Output the [X, Y] coordinate of the center of the cell containing the given text.  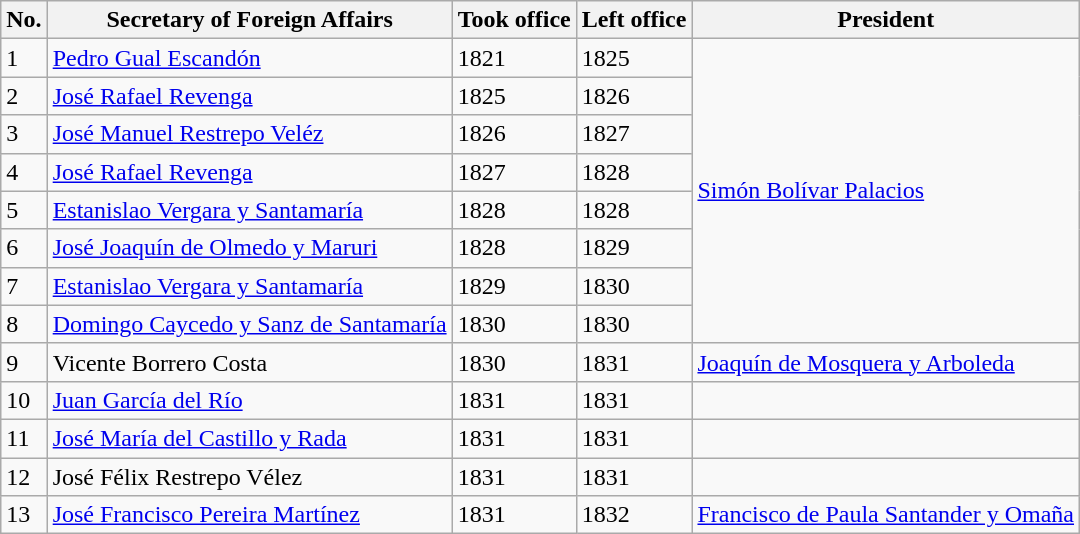
José Francisco Pereira Martínez [250, 515]
Joaquín de Mosquera y Arboleda [886, 362]
Pedro Gual Escandón [250, 58]
President [886, 20]
No. [24, 20]
José Manuel Restrepo Veléz [250, 134]
10 [24, 400]
Juan García del Río [250, 400]
1 [24, 58]
Left office [634, 20]
6 [24, 248]
13 [24, 515]
José Joaquín de Olmedo y Maruri [250, 248]
12 [24, 477]
3 [24, 134]
José María del Castillo y Rada [250, 438]
4 [24, 172]
Simón Bolívar Palacios [886, 191]
9 [24, 362]
Domingo Caycedo y Sanz de Santamaría [250, 324]
1821 [514, 58]
1832 [634, 515]
José Félix Restrepo Vélez [250, 477]
5 [24, 210]
11 [24, 438]
7 [24, 286]
Took office [514, 20]
Vicente Borrero Costa [250, 362]
Secretary of Foreign Affairs [250, 20]
Francisco de Paula Santander y Omaña [886, 515]
2 [24, 96]
8 [24, 324]
